Output the [x, y] coordinate of the center of the cell containing the given text.  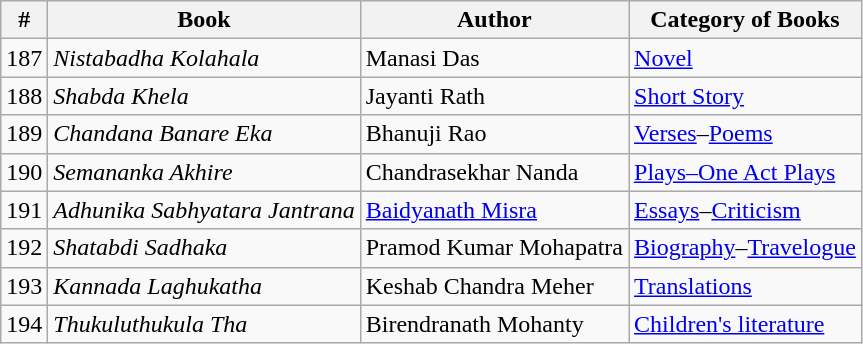
Thukuluthukula Tha [204, 324]
188 [24, 96]
Children's literature [746, 324]
Translations [746, 286]
Book [204, 20]
Keshab Chandra Meher [494, 286]
Verses–Poems [746, 134]
189 [24, 134]
# [24, 20]
191 [24, 210]
Biography–Travelogue [746, 248]
Plays–One Act Plays [746, 172]
Chandrasekhar Nanda [494, 172]
192 [24, 248]
Bhanuji Rao [494, 134]
Nistabadha Kolahala [204, 58]
Baidyanath Misra [494, 210]
Chandana Banare Eka [204, 134]
Short Story [746, 96]
Kannada Laghukatha [204, 286]
Shatabdi Sadhaka [204, 248]
Author [494, 20]
Novel [746, 58]
Pramod Kumar Mohapatra [494, 248]
193 [24, 286]
Birendranath Mohanty [494, 324]
Essays–Criticism [746, 210]
187 [24, 58]
Manasi Das [494, 58]
Adhunika Sabhyatara Jantrana [204, 210]
190 [24, 172]
Jayanti Rath [494, 96]
Shabda Khela [204, 96]
Category of Books [746, 20]
194 [24, 324]
Semananka Akhire [204, 172]
